Provide the [X, Y] coordinate of the cell's center where the given text is located.  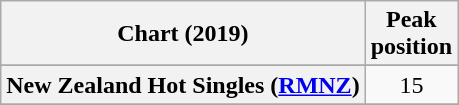
Peakposition [411, 34]
Chart (2019) [183, 34]
New Zealand Hot Singles (RMNZ) [183, 85]
15 [411, 85]
